Return the [X, Y] coordinate for the center point of the cell that contains the specified text.  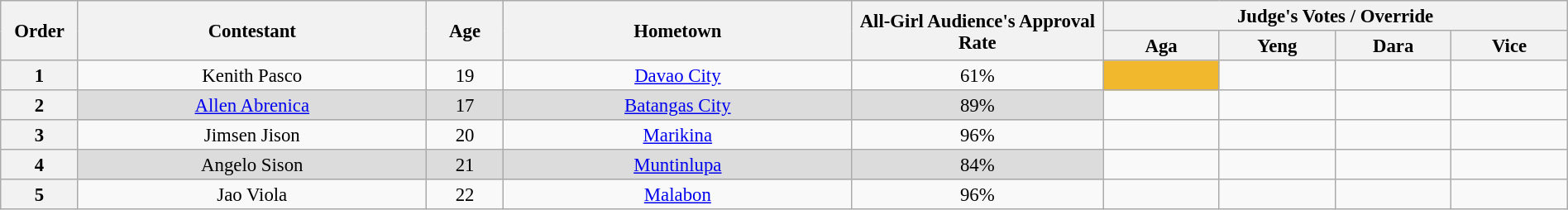
Malabon [678, 195]
Dara [1394, 45]
22 [465, 195]
Vice [1509, 45]
Hometown [678, 31]
Batangas City [678, 105]
3 [40, 135]
Age [465, 31]
Judge's Votes / Override [1335, 16]
84% [978, 165]
17 [465, 105]
19 [465, 75]
Yeng [1277, 45]
Allen Abrenica [251, 105]
Muntinlupa [678, 165]
All-Girl Audience's Approval Rate [978, 31]
Contestant [251, 31]
21 [465, 165]
5 [40, 195]
Aga [1161, 45]
61% [978, 75]
Order [40, 31]
Angelo Sison [251, 165]
20 [465, 135]
89% [978, 105]
Kenith Pasco [251, 75]
Davao City [678, 75]
Marikina [678, 135]
4 [40, 165]
Jimsen Jison [251, 135]
2 [40, 105]
1 [40, 75]
Jao Viola [251, 195]
